Return the (x, y) coordinate for the center point of the cell that contains the specified text.  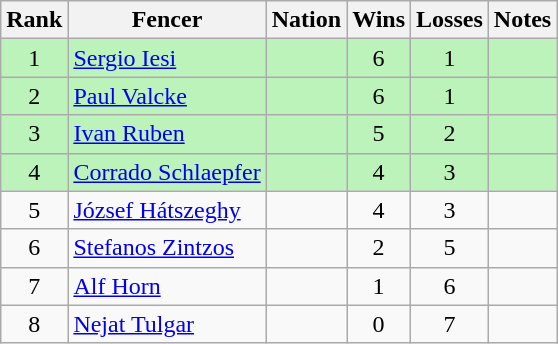
József Hátszeghy (167, 210)
Rank (34, 20)
Corrado Schlaepfer (167, 172)
Fencer (167, 20)
Sergio Iesi (167, 58)
Nejat Tulgar (167, 324)
8 (34, 324)
Nation (306, 20)
Wins (379, 20)
Notes (522, 20)
Stefanos Zintzos (167, 248)
Alf Horn (167, 286)
0 (379, 324)
Ivan Ruben (167, 134)
Losses (450, 20)
Paul Valcke (167, 96)
